Search for the cell housing the specified text and yield its [x, y] center coordinate. 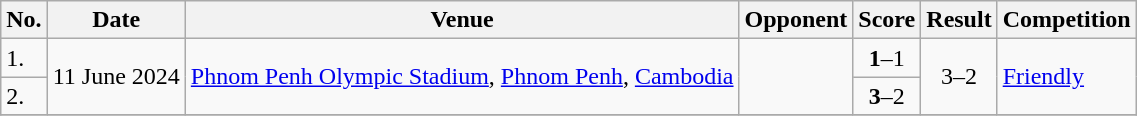
Friendly [1066, 77]
Score [887, 20]
Result [959, 20]
No. [24, 20]
Venue [462, 20]
1–1 [887, 58]
11 June 2024 [116, 77]
1. [24, 58]
2. [24, 96]
Opponent [796, 20]
Competition [1066, 20]
Phnom Penh Olympic Stadium, Phnom Penh, Cambodia [462, 77]
Date [116, 20]
